From the cell containing the given text, extract its center point as [x, y] coordinate. 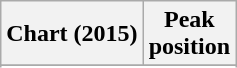
Chart (2015) [72, 34]
Peakposition [189, 34]
